Determine the (X, Y) coordinate at the center of the cell enclosing the given text.  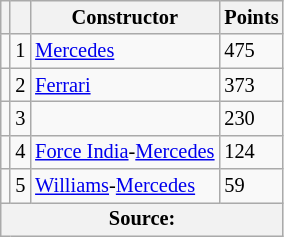
59 (251, 186)
230 (251, 118)
Mercedes (124, 51)
Williams-Mercedes (124, 186)
475 (251, 51)
4 (20, 152)
Force India-Mercedes (124, 152)
Ferrari (124, 85)
373 (251, 85)
3 (20, 118)
1 (20, 51)
5 (20, 186)
124 (251, 152)
Constructor (124, 17)
2 (20, 85)
Source: (142, 219)
Points (251, 17)
